Determine the [x, y] coordinate at the center of the cell enclosing the given text.  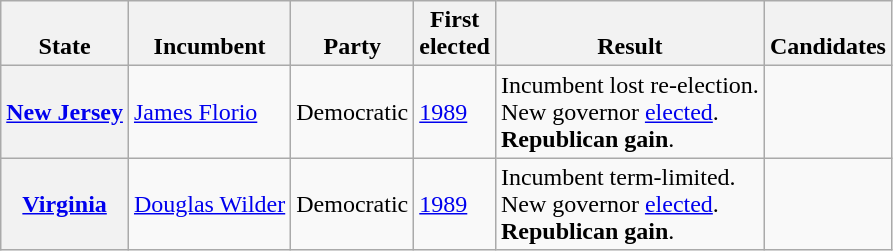
Firstelected [455, 34]
State [65, 34]
New Jersey [65, 112]
Incumbent [209, 34]
Incumbent lost re-election.New governor elected.Republican gain. [630, 112]
James Florio [209, 112]
Douglas Wilder [209, 204]
Candidates [828, 34]
Virginia [65, 204]
Party [352, 34]
Incumbent term-limited.New governor elected.Republican gain. [630, 204]
Result [630, 34]
